Determine the [x, y] coordinate at the center of the cell enclosing the given text.  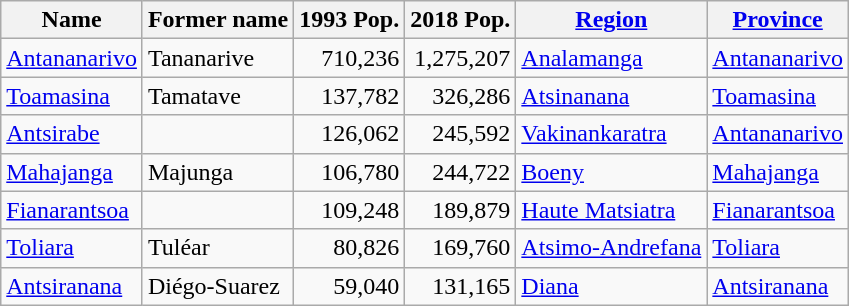
106,780 [350, 172]
109,248 [350, 210]
137,782 [350, 96]
Vakinankaratra [612, 134]
244,722 [460, 172]
Name [72, 20]
245,592 [460, 134]
80,826 [350, 248]
1,275,207 [460, 58]
Tananarive [218, 58]
131,165 [460, 286]
710,236 [350, 58]
Tamatave [218, 96]
169,760 [460, 248]
Analamanga [612, 58]
1993 Pop. [350, 20]
Atsinanana [612, 96]
Antsirabe [72, 134]
Former name [218, 20]
Majunga [218, 172]
Haute Matsiatra [612, 210]
189,879 [460, 210]
126,062 [350, 134]
Province [778, 20]
59,040 [350, 286]
Diana [612, 286]
Boeny [612, 172]
Region [612, 20]
Diégo-Suarez [218, 286]
Tuléar [218, 248]
2018 Pop. [460, 20]
Atsimo-Andrefana [612, 248]
326,286 [460, 96]
